Return the [X, Y] coordinate for the center point of the cell that contains the specified text.  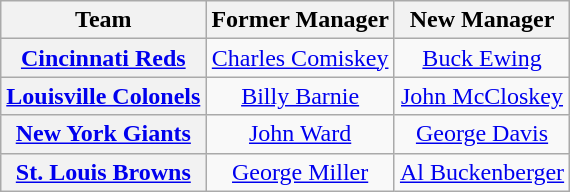
George Miller [300, 172]
Charles Comiskey [300, 58]
St. Louis Browns [104, 172]
John McCloskey [482, 96]
New Manager [482, 20]
Cincinnati Reds [104, 58]
Billy Barnie [300, 96]
George Davis [482, 134]
Buck Ewing [482, 58]
Al Buckenberger [482, 172]
Louisville Colonels [104, 96]
New York Giants [104, 134]
Team [104, 20]
Former Manager [300, 20]
John Ward [300, 134]
